Scan for the cell matching the given text and deliver its [x, y] coordinate at center. 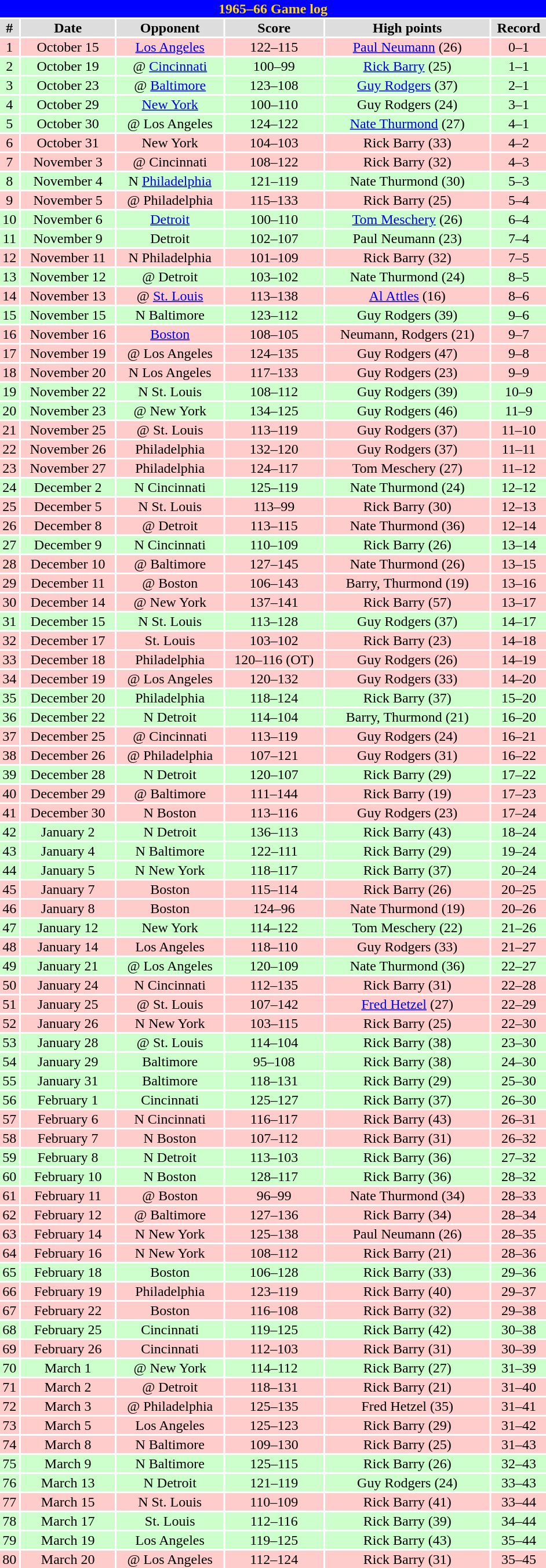
19–24 [519, 851]
42 [9, 832]
29 [9, 583]
December 29 [68, 794]
12–13 [519, 506]
112–116 [274, 1521]
118–117 [274, 870]
Rick Barry (30) [407, 506]
13 [9, 277]
January 8 [68, 908]
108–122 [274, 162]
50 [9, 985]
14–17 [519, 621]
51 [9, 1004]
116–108 [274, 1310]
95–108 [274, 1062]
November 27 [68, 468]
27 [9, 545]
113–128 [274, 621]
November 11 [68, 258]
November 15 [68, 315]
125–119 [274, 487]
31–39 [519, 1368]
123–119 [274, 1291]
124–96 [274, 908]
March 15 [68, 1502]
103–115 [274, 1023]
February 1 [68, 1100]
112–124 [274, 1559]
3–1 [519, 104]
Fred Hetzel (27) [407, 1004]
Nate Thurmond (27) [407, 124]
February 6 [68, 1119]
23–30 [519, 1042]
December 22 [68, 717]
1965–66 Game log [273, 9]
9–7 [519, 334]
47 [9, 928]
4–1 [519, 124]
November 12 [68, 277]
102–107 [274, 238]
14 [9, 296]
2 [9, 66]
24–30 [519, 1062]
29–38 [519, 1310]
73 [9, 1425]
18 [9, 372]
112–135 [274, 985]
Neumann, Rodgers (21) [407, 334]
December 10 [68, 564]
January 31 [68, 1081]
Rick Barry (34) [407, 1215]
120–109 [274, 966]
33 [9, 660]
20–26 [519, 908]
71 [9, 1387]
Guy Rodgers (47) [407, 353]
120–132 [274, 679]
February 10 [68, 1176]
5 [9, 124]
134–125 [274, 411]
68 [9, 1330]
45 [9, 889]
70 [9, 1368]
January 5 [68, 870]
78 [9, 1521]
17–24 [519, 813]
October 30 [68, 124]
December 9 [68, 545]
Opponent [170, 28]
December 17 [68, 640]
100–99 [274, 66]
January 4 [68, 851]
11–10 [519, 430]
Tom Meschery (26) [407, 219]
36 [9, 717]
2–1 [519, 85]
14–19 [519, 660]
69 [9, 1349]
February 19 [68, 1291]
24 [9, 487]
4–2 [519, 143]
November 25 [68, 430]
34 [9, 679]
29–36 [519, 1272]
31–40 [519, 1387]
75 [9, 1464]
60 [9, 1176]
37 [9, 736]
11–11 [519, 449]
107–112 [274, 1138]
76 [9, 1483]
Record [519, 28]
14–18 [519, 640]
40 [9, 794]
5–4 [519, 200]
26–31 [519, 1119]
30–39 [519, 1349]
January 14 [68, 947]
December 20 [68, 698]
January 26 [68, 1023]
9–9 [519, 372]
8–5 [519, 277]
114–112 [274, 1368]
67 [9, 1310]
December 26 [68, 755]
21 [9, 430]
Rick Barry (19) [407, 794]
46 [9, 908]
November 23 [68, 411]
28 [9, 564]
74 [9, 1444]
9–8 [519, 353]
111–144 [274, 794]
4 [9, 104]
7–4 [519, 238]
0–1 [519, 47]
6–4 [519, 219]
107–121 [274, 755]
28–33 [519, 1196]
March 17 [68, 1521]
101–109 [274, 258]
6 [9, 143]
125–123 [274, 1425]
Nate Thurmond (26) [407, 564]
10 [9, 219]
March 8 [68, 1444]
53 [9, 1042]
3 [9, 85]
64 [9, 1253]
October 15 [68, 47]
22–30 [519, 1023]
Barry, Thurmond (19) [407, 583]
October 31 [68, 143]
January 24 [68, 985]
20 [9, 411]
18–24 [519, 832]
10–9 [519, 392]
120–116 (OT) [274, 660]
26–32 [519, 1138]
56 [9, 1100]
November 16 [68, 334]
41 [9, 813]
14–20 [519, 679]
March 13 [68, 1483]
# [9, 28]
125–115 [274, 1464]
55 [9, 1081]
Guy Rodgers (31) [407, 755]
Rick Barry (39) [407, 1521]
N Los Angeles [170, 372]
17–23 [519, 794]
Fred Hetzel (35) [407, 1406]
Nate Thurmond (30) [407, 181]
25 [9, 506]
107–142 [274, 1004]
125–138 [274, 1234]
March 2 [68, 1387]
November 3 [68, 162]
31–41 [519, 1406]
39 [9, 774]
11 [9, 238]
December 14 [68, 602]
66 [9, 1291]
125–135 [274, 1406]
Nate Thurmond (34) [407, 1196]
November 19 [68, 353]
13–15 [519, 564]
15–20 [519, 698]
128–117 [274, 1176]
123–108 [274, 85]
November 6 [68, 219]
65 [9, 1272]
21–27 [519, 947]
113–99 [274, 506]
115–133 [274, 200]
December 15 [68, 621]
38 [9, 755]
57 [9, 1119]
March 20 [68, 1559]
136–113 [274, 832]
124–117 [274, 468]
7–5 [519, 258]
Rick Barry (40) [407, 1291]
Paul Neumann (23) [407, 238]
63 [9, 1234]
Al Attles (16) [407, 296]
120–107 [274, 774]
11–9 [519, 411]
February 25 [68, 1330]
October 23 [68, 85]
43 [9, 851]
March 3 [68, 1406]
28–32 [519, 1176]
December 28 [68, 774]
48 [9, 947]
35–44 [519, 1540]
January 25 [68, 1004]
12–14 [519, 526]
59 [9, 1157]
22 [9, 449]
January 29 [68, 1062]
8–6 [519, 296]
February 11 [68, 1196]
118–110 [274, 947]
March 9 [68, 1464]
Nate Thurmond (19) [407, 908]
20–25 [519, 889]
113–115 [274, 526]
104–103 [274, 143]
25–30 [519, 1081]
35 [9, 698]
124–135 [274, 353]
30 [9, 602]
109–130 [274, 1444]
February 8 [68, 1157]
1–1 [519, 66]
34–44 [519, 1521]
113–103 [274, 1157]
72 [9, 1406]
106–128 [274, 1272]
February 22 [68, 1310]
Rick Barry (41) [407, 1502]
Date [68, 28]
March 5 [68, 1425]
29–37 [519, 1291]
Barry, Thurmond (21) [407, 717]
November 9 [68, 238]
20–24 [519, 870]
21–26 [519, 928]
4–3 [519, 162]
77 [9, 1502]
28–35 [519, 1234]
January 7 [68, 889]
11–12 [519, 468]
106–143 [274, 583]
November 20 [68, 372]
52 [9, 1023]
16 [9, 334]
Tom Meschery (22) [407, 928]
137–141 [274, 602]
7 [9, 162]
December 25 [68, 736]
22–29 [519, 1004]
49 [9, 966]
March 19 [68, 1540]
122–111 [274, 851]
32 [9, 640]
Rick Barry (27) [407, 1368]
1 [9, 47]
February 26 [68, 1349]
November 22 [68, 392]
26 [9, 526]
December 19 [68, 679]
February 7 [68, 1138]
30–38 [519, 1330]
80 [9, 1559]
January 28 [68, 1042]
116–117 [274, 1119]
15 [9, 315]
26–30 [519, 1100]
January 2 [68, 832]
High points [407, 28]
31–43 [519, 1444]
October 29 [68, 104]
Guy Rodgers (26) [407, 660]
96–99 [274, 1196]
19 [9, 392]
February 18 [68, 1272]
December 30 [68, 813]
November 4 [68, 181]
17 [9, 353]
33–44 [519, 1502]
December 8 [68, 526]
13–16 [519, 583]
16–20 [519, 717]
31–42 [519, 1425]
January 21 [68, 966]
58 [9, 1138]
31 [9, 621]
79 [9, 1540]
Rick Barry (23) [407, 640]
27–32 [519, 1157]
January 12 [68, 928]
115–114 [274, 889]
113–116 [274, 813]
Tom Meschery (27) [407, 468]
28–34 [519, 1215]
118–124 [274, 698]
5–3 [519, 181]
132–120 [274, 449]
62 [9, 1215]
123–112 [274, 315]
122–115 [274, 47]
December 18 [68, 660]
22–28 [519, 985]
127–145 [274, 564]
December 11 [68, 583]
113–138 [274, 296]
November 13 [68, 296]
23 [9, 468]
112–103 [274, 1349]
February 12 [68, 1215]
Guy Rodgers (46) [407, 411]
October 19 [68, 66]
35–45 [519, 1559]
44 [9, 870]
December 2 [68, 487]
November 26 [68, 449]
February 16 [68, 1253]
17–22 [519, 774]
16–21 [519, 736]
8 [9, 181]
114–122 [274, 928]
61 [9, 1196]
124–122 [274, 124]
November 5 [68, 200]
54 [9, 1062]
22–27 [519, 966]
28–36 [519, 1253]
9–6 [519, 315]
12 [9, 258]
December 5 [68, 506]
32–43 [519, 1464]
Rick Barry (57) [407, 602]
Score [274, 28]
March 1 [68, 1368]
13–14 [519, 545]
117–133 [274, 372]
9 [9, 200]
125–127 [274, 1100]
13–17 [519, 602]
16–22 [519, 755]
12–12 [519, 487]
108–105 [274, 334]
Rick Barry (42) [407, 1330]
127–136 [274, 1215]
33–43 [519, 1483]
February 14 [68, 1234]
